Detect which cell encompasses the target text, then output its (X, Y) center coordinate. 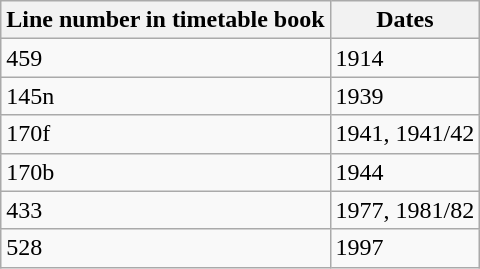
145n (166, 96)
1944 (405, 172)
1939 (405, 96)
1941, 1941/42 (405, 134)
170b (166, 172)
459 (166, 58)
Line number in timetable book (166, 20)
1914 (405, 58)
1977, 1981/82 (405, 210)
1997 (405, 248)
Dates (405, 20)
433 (166, 210)
528 (166, 248)
170f (166, 134)
